Pinpoint the cell where the given text exists, returning its (x, y) midpoint coordinate. 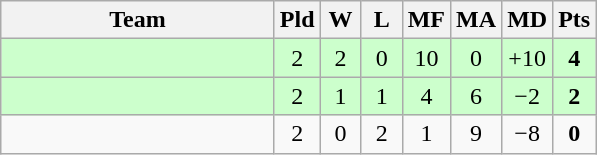
MD (528, 20)
L (382, 20)
9 (476, 134)
6 (476, 96)
+10 (528, 58)
Team (138, 20)
−8 (528, 134)
MA (476, 20)
MF (426, 20)
W (340, 20)
10 (426, 58)
Pts (574, 20)
−2 (528, 96)
Pld (297, 20)
